Pinpoint the cell where the given text exists, returning its (X, Y) midpoint coordinate. 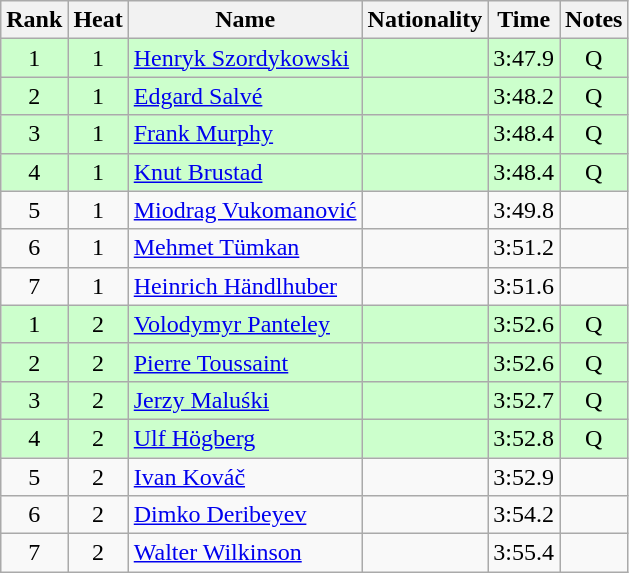
Notes (594, 20)
Dimko Deribeyev (245, 515)
Name (245, 20)
3:48.2 (524, 96)
3:49.8 (524, 210)
Time (524, 20)
Miodrag Vukomanović (245, 210)
3:52.7 (524, 400)
Henryk Szordykowski (245, 58)
3:52.9 (524, 477)
Volodymyr Panteley (245, 324)
Jerzy Maluśki (245, 400)
3:55.4 (524, 553)
3:52.8 (524, 438)
Rank (34, 20)
Knut Brustad (245, 172)
Ivan Kováč (245, 477)
3:47.9 (524, 58)
3:54.2 (524, 515)
Walter Wilkinson (245, 553)
Edgard Salvé (245, 96)
3:51.6 (524, 286)
Heinrich Händlhuber (245, 286)
Frank Murphy (245, 134)
Mehmet Tümkan (245, 248)
Ulf Högberg (245, 438)
Pierre Toussaint (245, 362)
3:51.2 (524, 248)
Nationality (425, 20)
Heat (98, 20)
